Extract the [x, y] coordinate from the center of the cell holding the provided text.  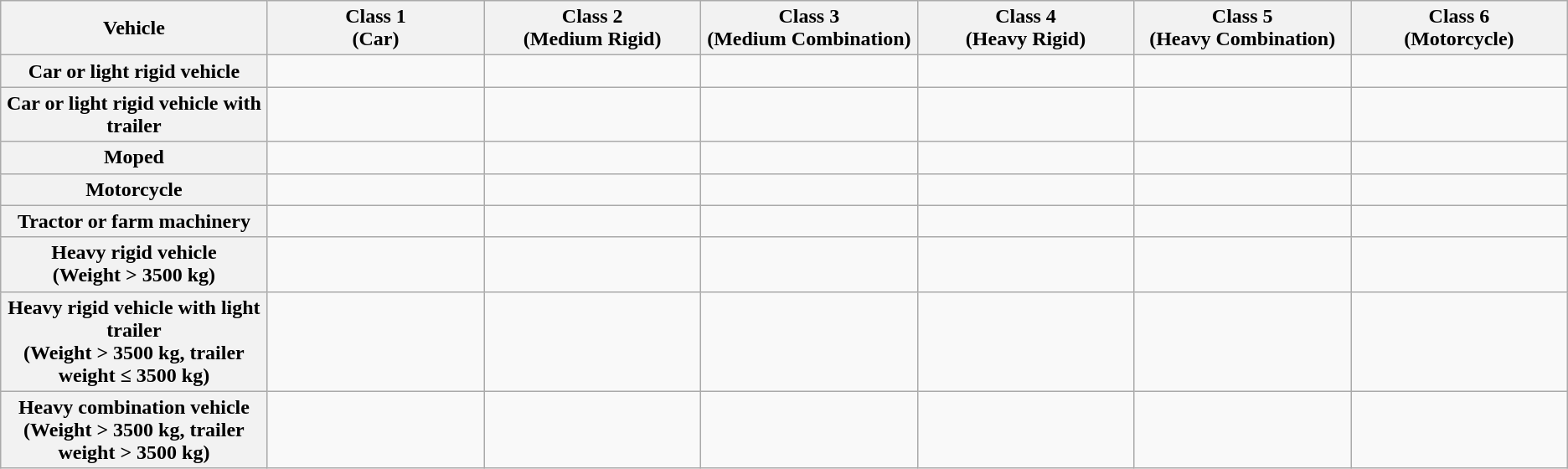
Heavy combination vehicle (Weight > 3500 kg, trailer weight > 3500 kg) [134, 430]
Motorcycle [134, 189]
Class 3 (Medium Combination) [809, 28]
Car or light rigid vehicle with trailer [134, 114]
Class 4 (Heavy Rigid) [1025, 28]
Heavy rigid vehicle with light trailer (Weight > 3500 kg, trailer weight ≤ 3500 kg) [134, 342]
Vehicle [134, 28]
Car or light rigid vehicle [134, 71]
Class 2 (Medium Rigid) [593, 28]
Moped [134, 157]
Class 1 (Car) [375, 28]
Tractor or farm machinery [134, 221]
Heavy rigid vehicle (Weight > 3500 kg) [134, 265]
Class 5 (Heavy Combination) [1243, 28]
Class 6 (Motorcycle) [1459, 28]
